Scan for the cell matching the given text and deliver its [x, y] coordinate at center. 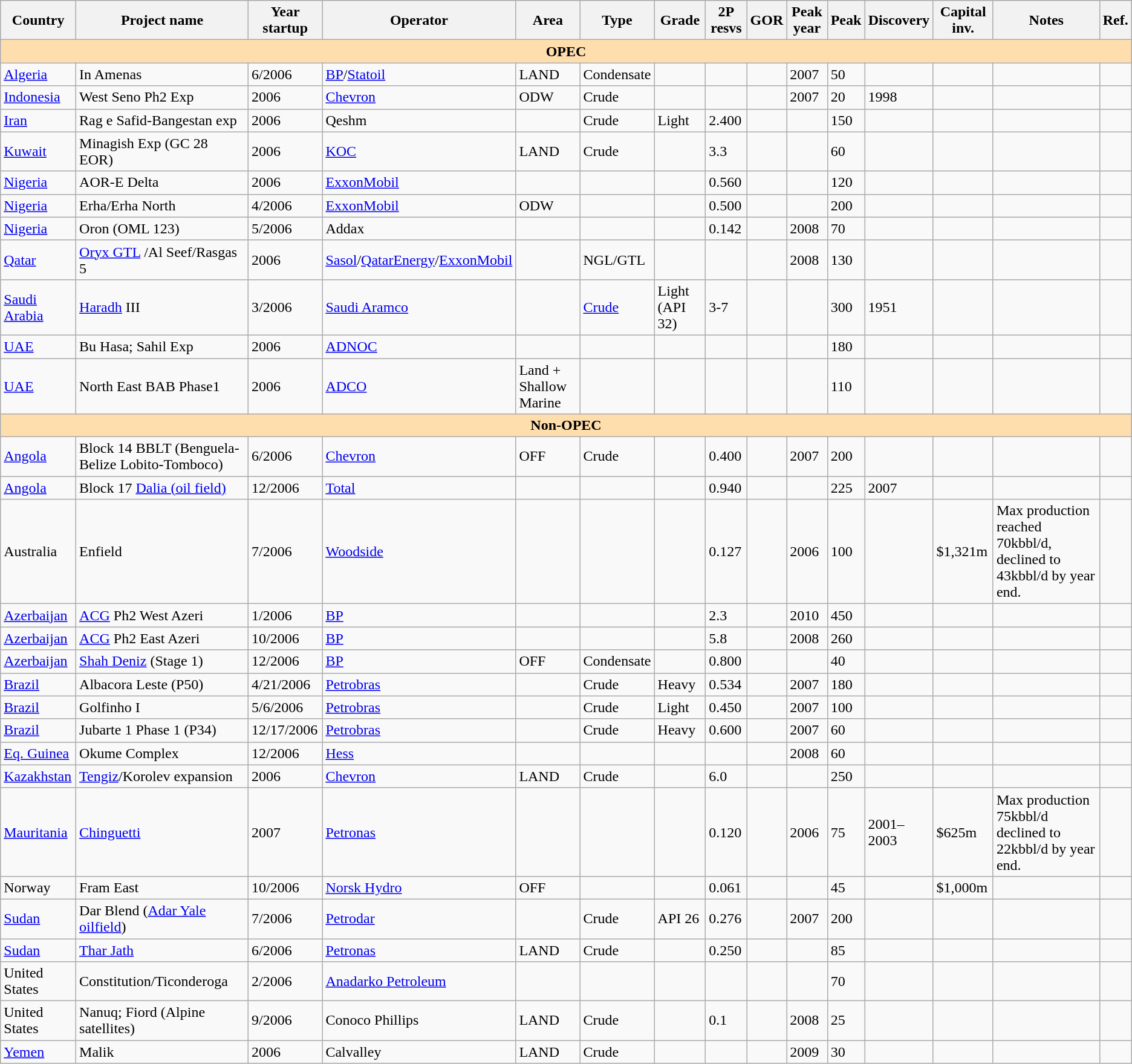
Mauritania [39, 832]
Conoco Phillips [419, 1020]
Shah Deniz (Stage 1) [162, 661]
Nanuq; Fiord (Alpine satellites) [162, 1020]
Land + Shallow Marine [548, 386]
API 26 [680, 919]
2001–2003 [899, 832]
0.061 [726, 887]
$1,321m [963, 551]
Kazakhstan [39, 776]
Fram East [162, 887]
Malik [162, 1052]
$1,000m [963, 887]
2.400 [726, 120]
Thar Jath [162, 950]
150 [846, 120]
1998 [899, 97]
20 [846, 97]
Discovery [899, 21]
Operator [419, 21]
Peak year [807, 21]
Indonesia [39, 97]
Australia [39, 551]
Iran [39, 120]
Block 17 Dalia (oil field) [162, 488]
2010 [807, 615]
Haradh III [162, 307]
$625m [963, 832]
Grade [680, 21]
Okume Complex [162, 753]
Qeshm [419, 120]
Anadarko Petroleum [419, 982]
Norsk Hydro [419, 887]
0.800 [726, 661]
0.600 [726, 730]
450 [846, 615]
50 [846, 74]
Constitution/Ticonderoga [162, 982]
0.500 [726, 206]
0.400 [726, 457]
1/2006 [285, 615]
25 [846, 1020]
Petrodar [419, 919]
250 [846, 776]
Oryx GTL /Al Seef/Rasgas 5 [162, 260]
ADCO [419, 386]
In Amenas [162, 74]
5.8 [726, 638]
40 [846, 661]
225 [846, 488]
2.3 [726, 615]
4/21/2006 [285, 684]
Peak [846, 21]
West Seno Ph2 Exp [162, 97]
3.3 [726, 151]
Area [548, 21]
Minagish Exp (GC 28 EOR) [162, 151]
0.560 [726, 183]
BP/Statoil [419, 74]
45 [846, 887]
Rag e Safid-Bangestan exp [162, 120]
Notes [1046, 21]
Erha/Erha North [162, 206]
0.142 [726, 229]
5/2006 [285, 229]
Project name [162, 21]
0.127 [726, 551]
Ref. [1115, 21]
Total [419, 488]
Tengiz/Korolev expansion [162, 776]
Hess [419, 753]
Max production reached 70kbbl/d, declined to 43kbbl/d by year end. [1046, 551]
75 [846, 832]
KOC [419, 151]
Eq. Guinea [39, 753]
0.120 [726, 832]
Jubarte 1 Phase 1 (P34) [162, 730]
0.1 [726, 1020]
Yemen [39, 1052]
2009 [807, 1052]
Oron (OML 123) [162, 229]
4/2006 [285, 206]
Chinguetti [162, 832]
260 [846, 638]
120 [846, 183]
30 [846, 1052]
Dar Blend (Adar Yale oilfield) [162, 919]
1951 [899, 307]
Golfinho I [162, 707]
12/17/2006 [285, 730]
Enfield [162, 551]
Non-OPEC [566, 426]
Capital inv. [963, 21]
GOR [767, 21]
0.450 [726, 707]
9/2006 [285, 1020]
Algeria [39, 74]
0.276 [726, 919]
Block 14 BBLT (Benguela-Belize Lobito-Tomboco) [162, 457]
ACG Ph2 West Azeri [162, 615]
3/2006 [285, 307]
6.0 [726, 776]
Max production 75kbbl/d declined to 22kbbl/d by year end. [1046, 832]
Country [39, 21]
0.534 [726, 684]
Albacora Leste (P50) [162, 684]
2/2006 [285, 982]
Light (API 32) [680, 307]
Saudi Arabia [39, 307]
130 [846, 260]
110 [846, 386]
AOR-E Delta [162, 183]
North East BAB Phase1 [162, 386]
OPEC [566, 51]
Saudi Aramco [419, 307]
85 [846, 950]
Norway [39, 887]
Kuwait [39, 151]
Calvalley [419, 1052]
NGL/GTL [617, 260]
2P resvs [726, 21]
Woodside [419, 551]
3-7 [726, 307]
Qatar [39, 260]
Addax [419, 229]
5/6/2006 [285, 707]
ADNOC [419, 346]
0.250 [726, 950]
Bu Hasa; Sahil Exp [162, 346]
300 [846, 307]
Type [617, 21]
0.940 [726, 488]
Sasol/QatarEnergy/ExxonMobil [419, 260]
Year startup [285, 21]
ACG Ph2 East Azeri [162, 638]
